Output the [X, Y] coordinate of the center of the cell containing the given text.  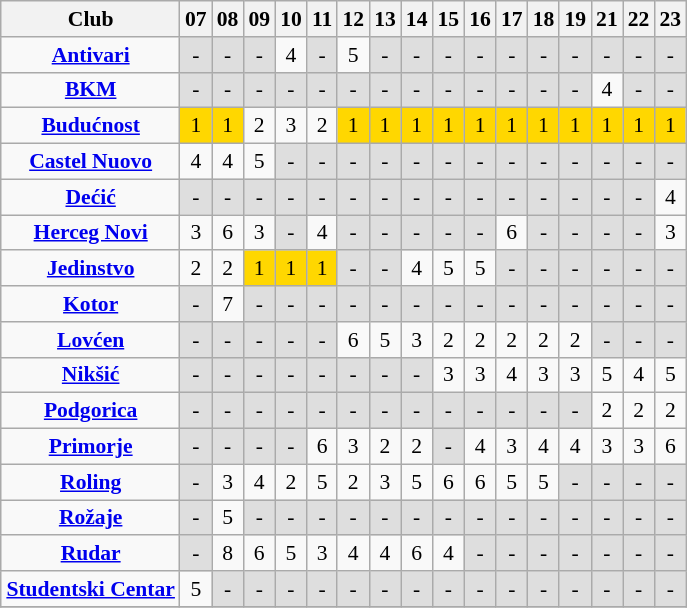
Kotor [90, 304]
Herceg Novi [90, 233]
Rožaje [90, 518]
16 [480, 19]
19 [575, 19]
Podgorica [90, 411]
Primorje [90, 447]
21 [607, 19]
Roling [90, 482]
Nikšić [90, 375]
13 [385, 19]
7 [228, 304]
07 [196, 19]
Castel Nuovo [90, 162]
Studentski Centar [90, 589]
Rudar [90, 554]
09 [259, 19]
Dećić [90, 197]
Lovćen [90, 340]
Club [90, 19]
12 [353, 19]
10 [291, 19]
Budućnost [90, 126]
17 [512, 19]
23 [670, 19]
8 [228, 554]
22 [639, 19]
18 [544, 19]
15 [448, 19]
14 [417, 19]
11 [322, 19]
BKM [90, 90]
08 [228, 19]
Jedinstvo [90, 269]
Antivari [90, 55]
